Pinpoint the cell where the given text exists, returning its [x, y] midpoint coordinate. 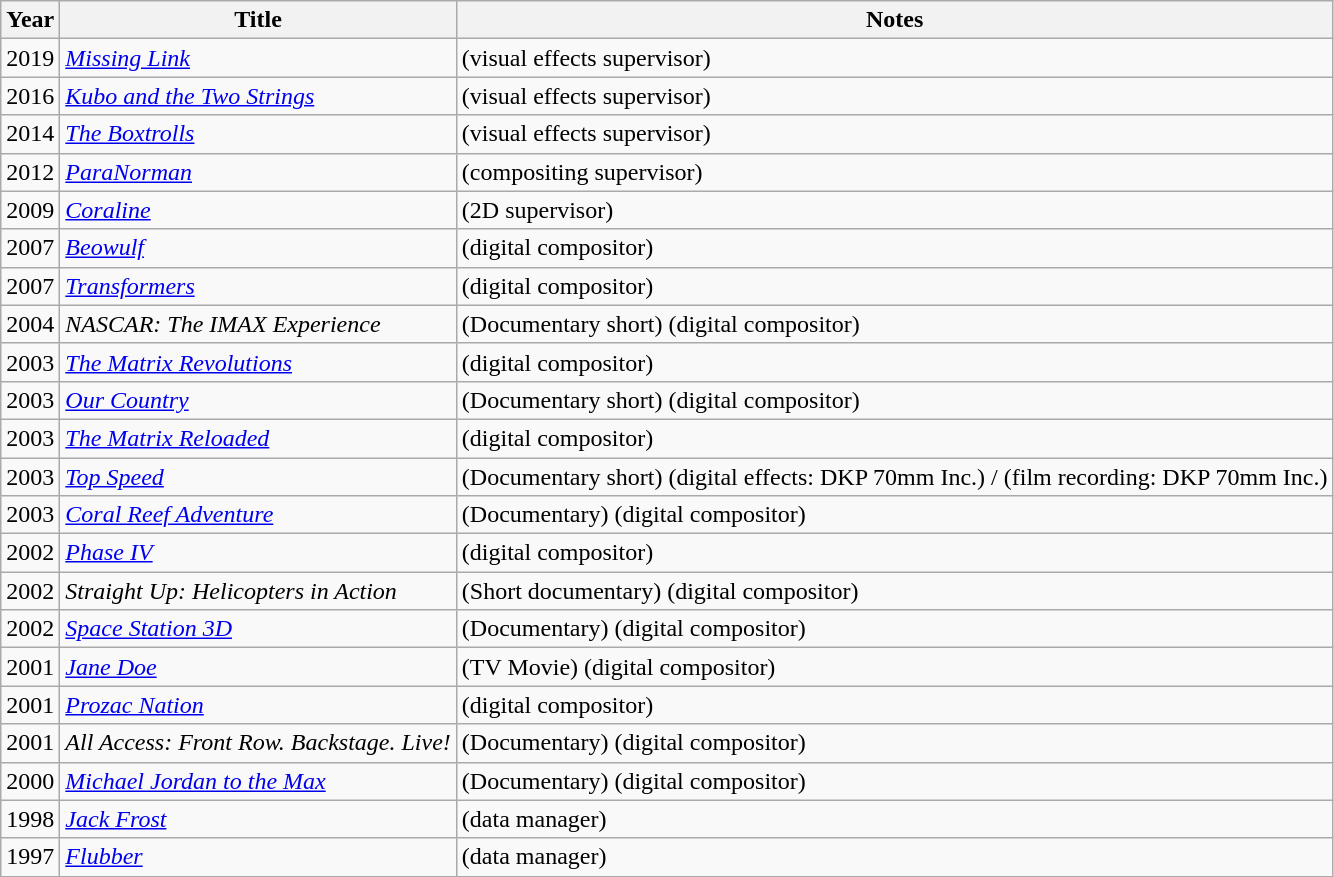
Prozac Nation [258, 705]
Phase IV [258, 553]
NASCAR: The IMAX Experience [258, 324]
ParaNorman [258, 172]
2000 [30, 781]
Beowulf [258, 248]
(Documentary short) (digital effects: DKP 70mm Inc.) / (film recording: DKP 70mm Inc.) [894, 477]
Space Station 3D [258, 629]
Flubber [258, 857]
The Matrix Reloaded [258, 438]
2019 [30, 58]
Michael Jordan to the Max [258, 781]
2009 [30, 210]
The Matrix Revolutions [258, 362]
2004 [30, 324]
2014 [30, 134]
Straight Up: Helicopters in Action [258, 591]
Year [30, 20]
1997 [30, 857]
The Boxtrolls [258, 134]
Coral Reef Adventure [258, 515]
Transformers [258, 286]
Jane Doe [258, 667]
2012 [30, 172]
2016 [30, 96]
(TV Movie) (digital compositor) [894, 667]
1998 [30, 819]
Kubo and the Two Strings [258, 96]
All Access: Front Row. Backstage. Live! [258, 743]
(Short documentary) (digital compositor) [894, 591]
Missing Link [258, 58]
Title [258, 20]
Jack Frost [258, 819]
(2D supervisor) [894, 210]
Notes [894, 20]
Our Country [258, 400]
Coraline [258, 210]
(compositing supervisor) [894, 172]
Top Speed [258, 477]
